Find where the given text appears and provide that cell's center as [X, Y] coordinate. 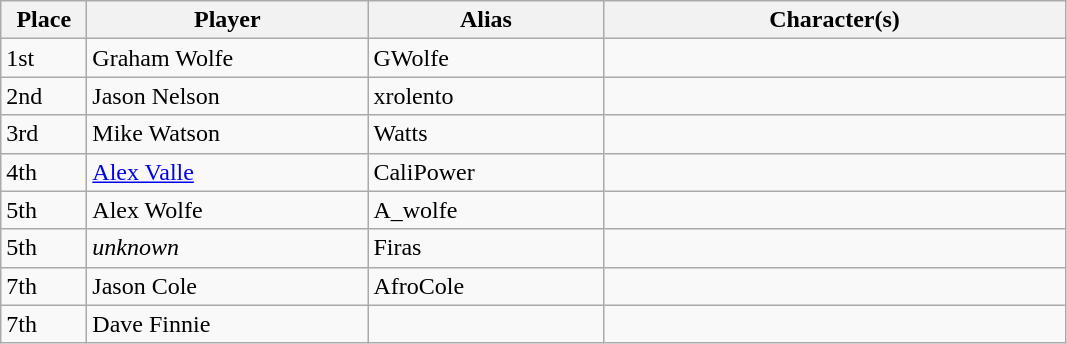
Alias [486, 20]
Player [228, 20]
Firas [486, 248]
Alex Valle [228, 172]
2nd [44, 96]
A_wolfe [486, 210]
Watts [486, 134]
Graham Wolfe [228, 58]
Mike Watson [228, 134]
unknown [228, 248]
Jason Nelson [228, 96]
xrolento [486, 96]
Character(s) [834, 20]
CaliPower [486, 172]
Alex Wolfe [228, 210]
GWolfe [486, 58]
3rd [44, 134]
4th [44, 172]
1st [44, 58]
Place [44, 20]
Dave Finnie [228, 324]
AfroCole [486, 286]
Jason Cole [228, 286]
